Locate the cell with the specified text and output its (X, Y) center coordinate. 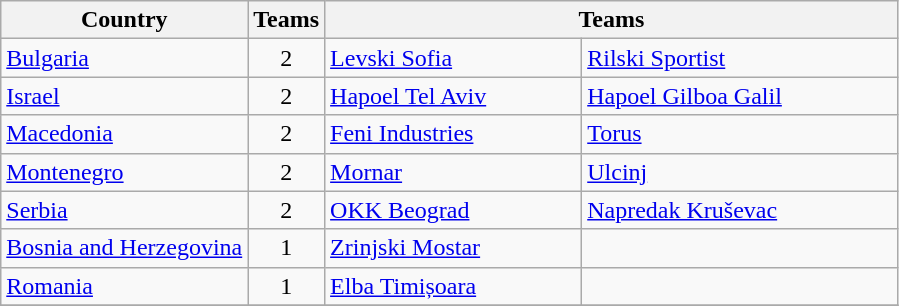
Hapoel Tel Aviv (454, 96)
Levski Sofia (454, 58)
Feni Industries (454, 134)
Bosnia and Herzegovina (124, 248)
Napredak Kruševac (740, 210)
Montenegro (124, 172)
Rilski Sportist (740, 58)
Country (124, 20)
Bulgaria (124, 58)
Israel (124, 96)
OKK Beograd (454, 210)
Ulcinj (740, 172)
Hapoel Gilboa Galil (740, 96)
Macedonia (124, 134)
Elba Timișoara (454, 286)
Serbia (124, 210)
Romania (124, 286)
Mornar (454, 172)
Torus (740, 134)
Zrinjski Mostar (454, 248)
